Find where the given text appears and provide that cell's center as (x, y) coordinate. 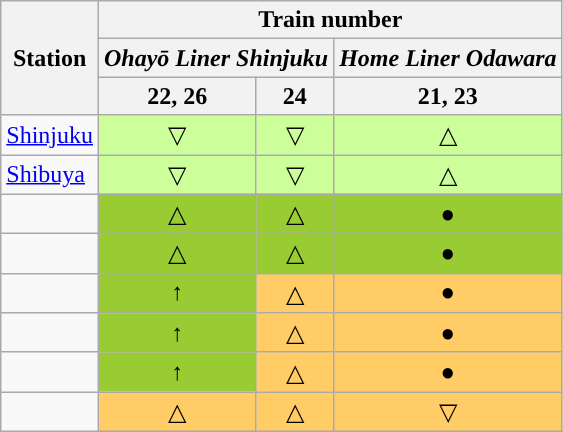
21, 23 (448, 96)
Ohayō Liner Shinjuku (216, 58)
22, 26 (178, 96)
24 (295, 96)
Train number (331, 20)
Shibuya (50, 174)
Station (50, 58)
Shinjuku (50, 135)
Home Liner Odawara (448, 58)
